From the cell containing the given text, extract its center point as [x, y] coordinate. 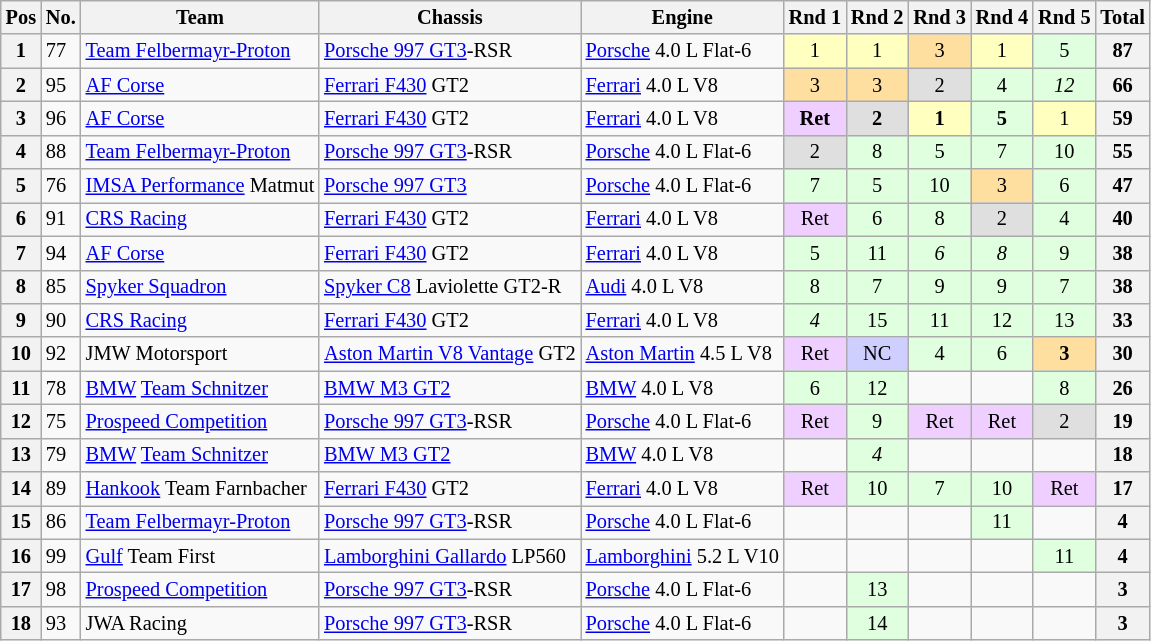
NC [877, 354]
75 [61, 421]
Rnd 5 [1064, 17]
85 [61, 287]
No. [61, 17]
Spyker Squadron [200, 287]
88 [61, 152]
89 [61, 489]
Aston Martin 4.5 L V8 [682, 354]
79 [61, 455]
Lamborghini Gallardo LP560 [450, 556]
Chassis [450, 17]
55 [1122, 152]
90 [61, 320]
Pos [21, 17]
Rnd 2 [877, 17]
59 [1122, 118]
Lamborghini 5.2 L V10 [682, 556]
JMW Motorsport [200, 354]
IMSA Performance Matmut [200, 186]
77 [61, 51]
26 [1122, 388]
16 [21, 556]
96 [61, 118]
40 [1122, 219]
Audi 4.0 L V8 [682, 287]
98 [61, 589]
Aston Martin V8 Vantage GT2 [450, 354]
JWA Racing [200, 623]
Gulf Team First [200, 556]
76 [61, 186]
Porsche 997 GT3 [450, 186]
66 [1122, 85]
94 [61, 253]
91 [61, 219]
30 [1122, 354]
93 [61, 623]
87 [1122, 51]
Rnd 3 [939, 17]
Hankook Team Farnbacher [200, 489]
33 [1122, 320]
92 [61, 354]
Total [1122, 17]
Team [200, 17]
Rnd 4 [1002, 17]
47 [1122, 186]
19 [1122, 421]
Rnd 1 [815, 17]
86 [61, 522]
99 [61, 556]
Spyker C8 Laviolette GT2-R [450, 287]
78 [61, 388]
95 [61, 85]
Engine [682, 17]
